Provide the (x, y) coordinate of the cell's center where the given text is located.  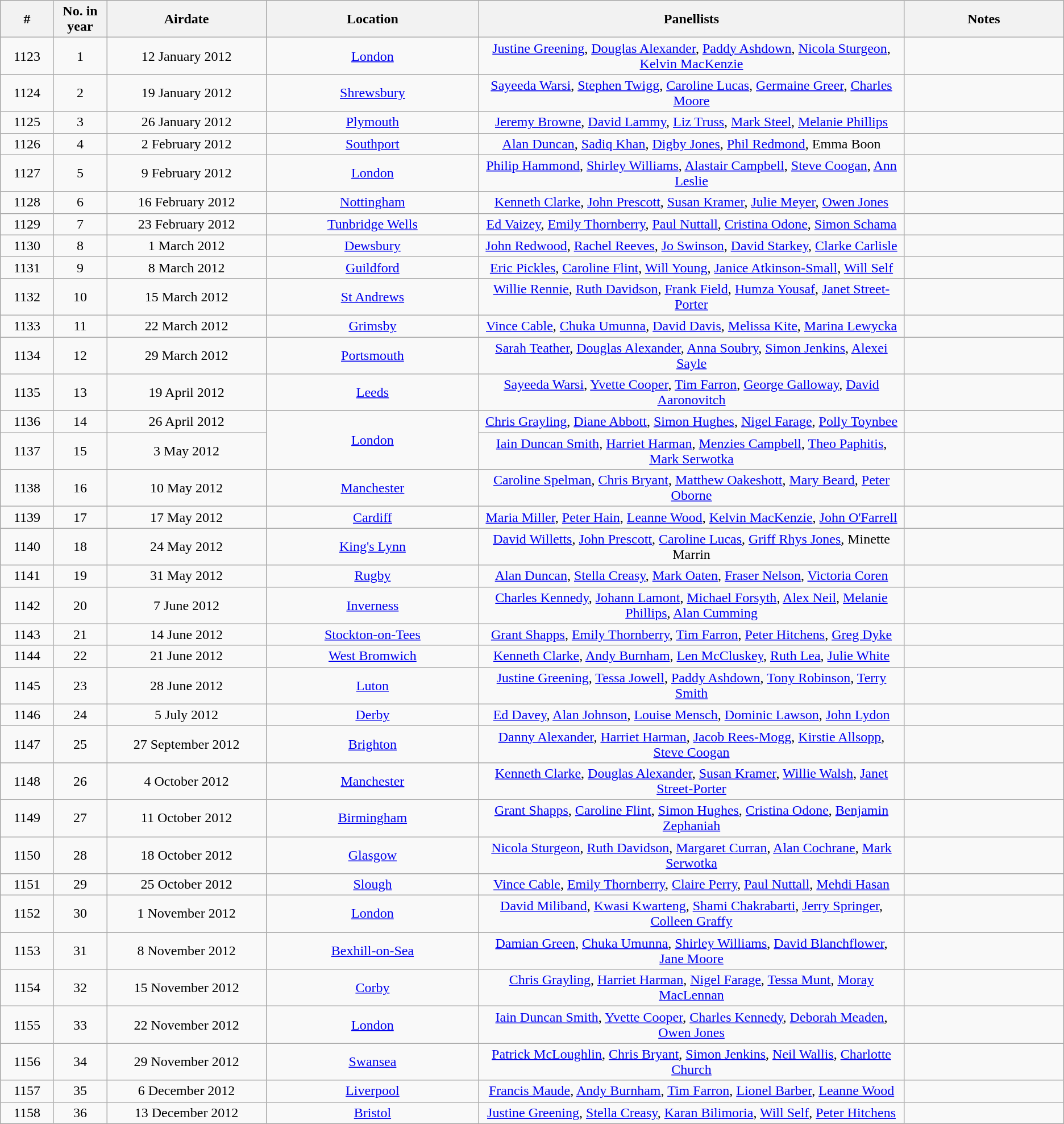
8 March 2012 (186, 267)
1137 (27, 451)
29 November 2012 (186, 1062)
12 (80, 355)
22 March 2012 (186, 326)
Philip Hammond, Shirley Williams, Alastair Campbell, Steve Coogan, Ann Leslie (691, 173)
4 October 2012 (186, 781)
1145 (27, 686)
25 (80, 744)
6 December 2012 (186, 1091)
King's Lynn (372, 547)
Sayeeda Warsi, Stephen Twigg, Caroline Lucas, Germaine Greer, Charles Moore (691, 93)
31 May 2012 (186, 576)
David Miliband, Kwasi Kwarteng, Shami Chakrabarti, Jerry Springer, Colleen Graffy (691, 914)
Justine Greening, Tessa Jowell, Paddy Ashdown, Tony Robinson, Terry Smith (691, 686)
1 (80, 56)
Liverpool (372, 1091)
1123 (27, 56)
Sayeeda Warsi, Yvette Cooper, Tim Farron, George Galloway, David Aaronovitch (691, 392)
11 (80, 326)
1152 (27, 914)
7 June 2012 (186, 605)
29 March 2012 (186, 355)
1153 (27, 951)
Derby (372, 715)
Grimsby (372, 326)
Nottingham (372, 202)
Danny Alexander, Harriet Harman, Jacob Rees-Mogg, Kirstie Allsopp, Steve Coogan (691, 744)
4 (80, 144)
22 (80, 656)
David Willetts, John Prescott, Caroline Lucas, Griff Rhys Jones, Minette Marrin (691, 547)
Tunbridge Wells (372, 224)
24 May 2012 (186, 547)
Kenneth Clarke, Douglas Alexander, Susan Kramer, Willie Walsh, Janet Street-Porter (691, 781)
29 (80, 885)
1136 (27, 422)
2 February 2012 (186, 144)
Patrick McLoughlin, Chris Bryant, Simon Jenkins, Neil Wallis, Charlotte Church (691, 1062)
Caroline Spelman, Chris Bryant, Matthew Oakeshott, Mary Beard, Peter Oborne (691, 488)
Slough (372, 885)
26 (80, 781)
23 (80, 686)
Damian Green, Chuka Umunna, Shirley Williams, David Blanchflower, Jane Moore (691, 951)
1141 (27, 576)
26 April 2012 (186, 422)
Dewsbury (372, 246)
Kenneth Clarke, John Prescott, Susan Kramer, Julie Meyer, Owen Jones (691, 202)
2 (80, 93)
1 November 2012 (186, 914)
West Bromwich (372, 656)
Panellists (691, 19)
Guildford (372, 267)
9 February 2012 (186, 173)
21 June 2012 (186, 656)
24 (80, 715)
1132 (27, 297)
19 (80, 576)
Sarah Teather, Douglas Alexander, Anna Soubry, Simon Jenkins, Alexei Sayle (691, 355)
Bristol (372, 1113)
1149 (27, 818)
9 (80, 267)
1144 (27, 656)
1130 (27, 246)
15 November 2012 (186, 988)
3 May 2012 (186, 451)
Eric Pickles, Caroline Flint, Will Young, Janice Atkinson-Small, Will Self (691, 267)
31 (80, 951)
Brighton (372, 744)
28 (80, 855)
6 (80, 202)
Grant Shapps, Caroline Flint, Simon Hughes, Cristina Odone, Benjamin Zephaniah (691, 818)
1146 (27, 715)
18 October 2012 (186, 855)
Rugby (372, 576)
1138 (27, 488)
Maria Miller, Peter Hain, Leanne Wood, Kelvin MacKenzie, John O'Farrell (691, 517)
21 (80, 634)
Corby (372, 988)
27 September 2012 (186, 744)
Stockton-on-Tees (372, 634)
Ed Vaizey, Emily Thornberry, Paul Nuttall, Cristina Odone, Simon Schama (691, 224)
Inverness (372, 605)
Plymouth (372, 122)
Chris Grayling, Harriet Harman, Nigel Farage, Tessa Munt, Moray MacLennan (691, 988)
14 June 2012 (186, 634)
Cardiff (372, 517)
# (27, 19)
23 February 2012 (186, 224)
35 (80, 1091)
1158 (27, 1113)
17 (80, 517)
1139 (27, 517)
Southport (372, 144)
Francis Maude, Andy Burnham, Tim Farron, Lionel Barber, Leanne Wood (691, 1091)
Alan Duncan, Stella Creasy, Mark Oaten, Fraser Nelson, Victoria Coren (691, 576)
10 (80, 297)
Nicola Sturgeon, Ruth Davidson, Margaret Curran, Alan Cochrane, Mark Serwotka (691, 855)
Airdate (186, 19)
18 (80, 547)
1124 (27, 93)
Iain Duncan Smith, Harriet Harman, Menzies Campbell, Theo Paphitis, Mark Serwotka (691, 451)
14 (80, 422)
22 November 2012 (186, 1025)
1134 (27, 355)
1155 (27, 1025)
1140 (27, 547)
1131 (27, 267)
17 May 2012 (186, 517)
Birmingham (372, 818)
1147 (27, 744)
27 (80, 818)
19 April 2012 (186, 392)
Ed Davey, Alan Johnson, Louise Mensch, Dominic Lawson, John Lydon (691, 715)
7 (80, 224)
1128 (27, 202)
1129 (27, 224)
Charles Kennedy, Johann Lamont, Michael Forsyth, Alex Neil, Melanie Phillips, Alan Cumming (691, 605)
No. in year (80, 19)
19 January 2012 (186, 93)
8 November 2012 (186, 951)
1154 (27, 988)
25 October 2012 (186, 885)
1142 (27, 605)
16 February 2012 (186, 202)
1143 (27, 634)
28 June 2012 (186, 686)
Luton (372, 686)
1133 (27, 326)
Glasgow (372, 855)
10 May 2012 (186, 488)
1 March 2012 (186, 246)
8 (80, 246)
1126 (27, 144)
Location (372, 19)
36 (80, 1113)
Grant Shapps, Emily Thornberry, Tim Farron, Peter Hitchens, Greg Dyke (691, 634)
Vince Cable, Chuka Umunna, David Davis, Melissa Kite, Marina Lewycka (691, 326)
1125 (27, 122)
Vince Cable, Emily Thornberry, Claire Perry, Paul Nuttall, Mehdi Hasan (691, 885)
Chris Grayling, Diane Abbott, Simon Hughes, Nigel Farage, Polly Toynbee (691, 422)
Portsmouth (372, 355)
1151 (27, 885)
3 (80, 122)
16 (80, 488)
St Andrews (372, 297)
34 (80, 1062)
32 (80, 988)
1127 (27, 173)
30 (80, 914)
1135 (27, 392)
Kenneth Clarke, Andy Burnham, Len McCluskey, Ruth Lea, Julie White (691, 656)
Leeds (372, 392)
1148 (27, 781)
26 January 2012 (186, 122)
John Redwood, Rachel Reeves, Jo Swinson, David Starkey, Clarke Carlisle (691, 246)
33 (80, 1025)
Willie Rennie, Ruth Davidson, Frank Field, Humza Yousaf, Janet Street-Porter (691, 297)
Swansea (372, 1062)
15 (80, 451)
Bexhill-on-Sea (372, 951)
Alan Duncan, Sadiq Khan, Digby Jones, Phil Redmond, Emma Boon (691, 144)
5 July 2012 (186, 715)
13 December 2012 (186, 1113)
Iain Duncan Smith, Yvette Cooper, Charles Kennedy, Deborah Meaden, Owen Jones (691, 1025)
12 January 2012 (186, 56)
Shrewsbury (372, 93)
Jeremy Browne, David Lammy, Liz Truss, Mark Steel, Melanie Phillips (691, 122)
13 (80, 392)
20 (80, 605)
5 (80, 173)
11 October 2012 (186, 818)
1150 (27, 855)
Notes (984, 19)
Justine Greening, Stella Creasy, Karan Bilimoria, Will Self, Peter Hitchens (691, 1113)
1157 (27, 1091)
15 March 2012 (186, 297)
1156 (27, 1062)
Justine Greening, Douglas Alexander, Paddy Ashdown, Nicola Sturgeon, Kelvin MacKenzie (691, 56)
